Capture the cell that displays the provided text and extract its (X, Y) central coordinate. 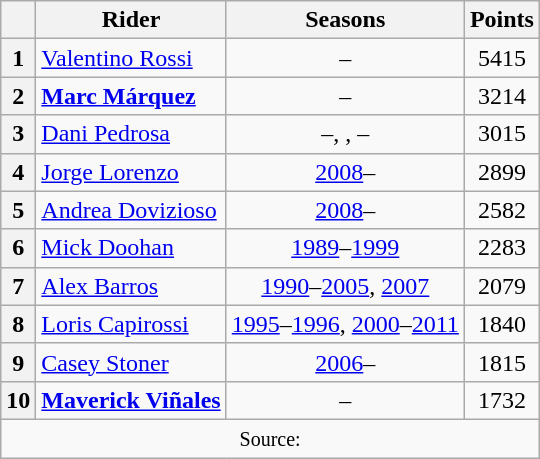
2079 (502, 286)
7 (18, 286)
Points (502, 20)
2899 (502, 172)
10 (18, 400)
Valentino Rossi (131, 58)
6 (18, 248)
1840 (502, 324)
9 (18, 362)
1 (18, 58)
1990–2005, 2007 (345, 286)
8 (18, 324)
2006– (345, 362)
3015 (502, 134)
1989–1999 (345, 248)
Maverick Viñales (131, 400)
–, , – (345, 134)
Jorge Lorenzo (131, 172)
3214 (502, 96)
2582 (502, 210)
Source: (270, 438)
Rider (131, 20)
Casey Stoner (131, 362)
1732 (502, 400)
2283 (502, 248)
Mick Doohan (131, 248)
1995–1996, 2000–2011 (345, 324)
Andrea Dovizioso (131, 210)
Seasons (345, 20)
Marc Márquez (131, 96)
2 (18, 96)
Alex Barros (131, 286)
5415 (502, 58)
4 (18, 172)
1815 (502, 362)
Dani Pedrosa (131, 134)
5 (18, 210)
Loris Capirossi (131, 324)
3 (18, 134)
